Provide the [x, y] coordinate of the cell's center where the given text is located.  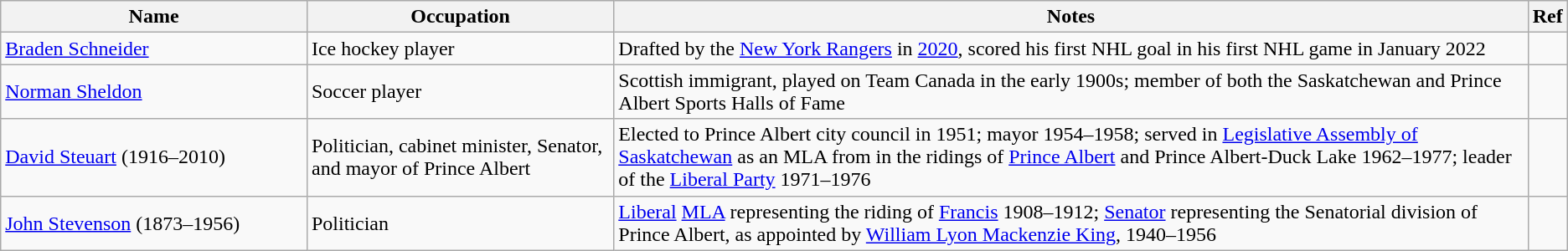
Politician, cabinet minister, Senator, and mayor of Prince Albert [460, 157]
Scottish immigrant, played on Team Canada in the early 1900s; member of both the Saskatchewan and Prince Albert Sports Halls of Fame [1070, 92]
Drafted by the New York Rangers in 2020, scored his first NHL goal in his first NHL game in January 2022 [1070, 49]
Notes [1070, 17]
Occupation [460, 17]
Ice hockey player [460, 49]
Norman Sheldon [154, 92]
John Stevenson (1873–1956) [154, 223]
Ref [1548, 17]
David Steuart (1916–2010) [154, 157]
Politician [460, 223]
Soccer player [460, 92]
Braden Schneider [154, 49]
Name [154, 17]
